From the cell containing the given text, extract its center point as (X, Y) coordinate. 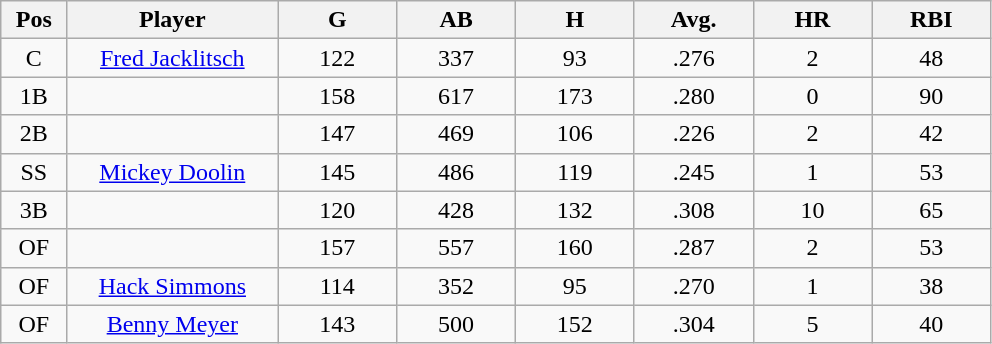
38 (932, 286)
Hack Simmons (172, 286)
152 (574, 324)
114 (338, 286)
145 (338, 172)
Benny Meyer (172, 324)
42 (932, 134)
10 (812, 210)
40 (932, 324)
173 (574, 96)
157 (338, 248)
352 (456, 286)
106 (574, 134)
158 (338, 96)
AB (456, 20)
48 (932, 58)
Avg. (694, 20)
HR (812, 20)
.270 (694, 286)
428 (456, 210)
Fred Jacklitsch (172, 58)
2B (34, 134)
120 (338, 210)
SS (34, 172)
90 (932, 96)
500 (456, 324)
G (338, 20)
617 (456, 96)
122 (338, 58)
65 (932, 210)
.304 (694, 324)
143 (338, 324)
.287 (694, 248)
3B (34, 210)
H (574, 20)
Pos (34, 20)
160 (574, 248)
5 (812, 324)
.276 (694, 58)
147 (338, 134)
Player (172, 20)
132 (574, 210)
95 (574, 286)
.226 (694, 134)
1B (34, 96)
.308 (694, 210)
C (34, 58)
469 (456, 134)
119 (574, 172)
486 (456, 172)
93 (574, 58)
0 (812, 96)
RBI (932, 20)
.280 (694, 96)
Mickey Doolin (172, 172)
337 (456, 58)
557 (456, 248)
.245 (694, 172)
